Pinpoint the cell where the given text exists, returning its [X, Y] midpoint coordinate. 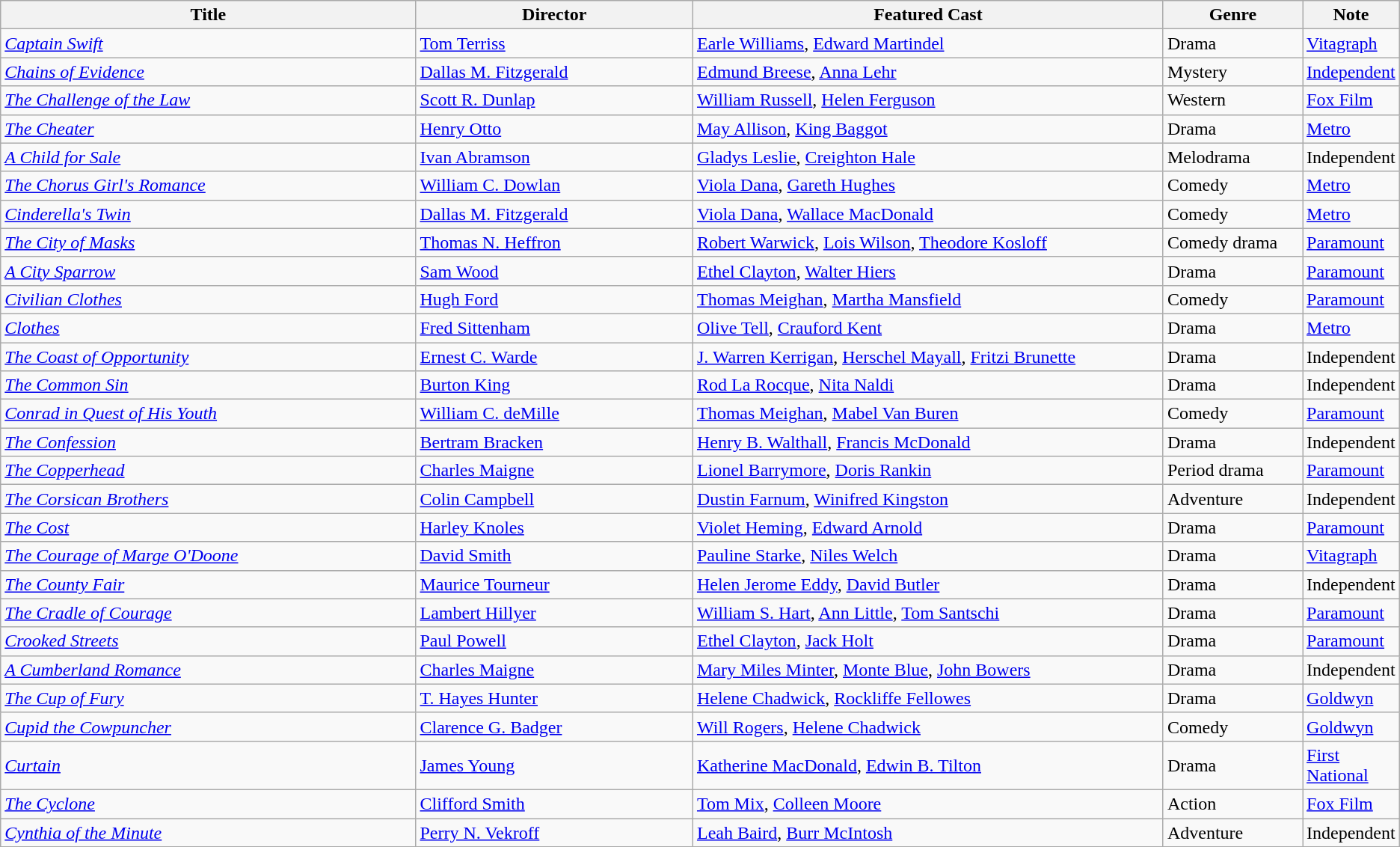
A Cumberland Romance [208, 670]
Thomas Meighan, Mabel Van Buren [927, 414]
T. Hayes Hunter [554, 698]
The County Fair [208, 584]
The Copperhead [208, 471]
Crooked Streets [208, 641]
Sam Wood [554, 271]
A Child for Sale [208, 157]
Bertram Bracken [554, 442]
Helene Chadwick, Rockliffe Fellowes [927, 698]
Civilian Clothes [208, 299]
Ethel Clayton, Jack Holt [927, 641]
Tom Mix, Colleen Moore [927, 804]
The Cyclone [208, 804]
William C. Dowlan [554, 186]
Will Rogers, Helene Chadwick [927, 727]
Henry B. Walthall, Francis McDonald [927, 442]
Rod La Rocque, Nita Naldi [927, 385]
The Cup of Fury [208, 698]
Perry N. Vekroff [554, 833]
Hugh Ford [554, 299]
Comedy drama [1232, 242]
Featured Cast [927, 15]
The Coast of Opportunity [208, 357]
Leah Baird, Burr McIntosh [927, 833]
Thomas N. Heffron [554, 242]
Burton King [554, 385]
Scott R. Dunlap [554, 100]
The Corsican Brothers [208, 499]
Fred Sittenham [554, 328]
Pauline Starke, Niles Welch [927, 556]
Western [1232, 100]
Gladys Leslie, Creighton Hale [927, 157]
Robert Warwick, Lois Wilson, Theodore Kosloff [927, 242]
Chains of Evidence [208, 72]
Olive Tell, Crauford Kent [927, 328]
Paul Powell [554, 641]
Lionel Barrymore, Doris Rankin [927, 471]
William Russell, Helen Ferguson [927, 100]
Ethel Clayton, Walter Hiers [927, 271]
The Cost [208, 528]
The Cheater [208, 129]
The Cradle of Courage [208, 613]
Helen Jerome Eddy, David Butler [927, 584]
Cinderella's Twin [208, 214]
Ernest C. Warde [554, 357]
Director [554, 15]
Edmund Breese, Anna Lehr [927, 72]
Earle Williams, Edward Martindel [927, 43]
Clothes [208, 328]
Maurice Tourneur [554, 584]
Period drama [1232, 471]
David Smith [554, 556]
Dustin Farnum, Winifred Kingston [927, 499]
The Confession [208, 442]
Tom Terriss [554, 43]
Mystery [1232, 72]
Captain Swift [208, 43]
Clifford Smith [554, 804]
The Courage of Marge O'Doone [208, 556]
Melodrama [1232, 157]
The Chorus Girl's Romance [208, 186]
Viola Dana, Wallace MacDonald [927, 214]
Harley Knoles [554, 528]
William S. Hart, Ann Little, Tom Santschi [927, 613]
Ivan Abramson [554, 157]
Genre [1232, 15]
Lambert Hillyer [554, 613]
Action [1232, 804]
Colin Campbell [554, 499]
Viola Dana, Gareth Hughes [927, 186]
J. Warren Kerrigan, Herschel Mayall, Fritzi Brunette [927, 357]
Title [208, 15]
Katherine MacDonald, Edwin B. Tilton [927, 765]
Henry Otto [554, 129]
Cynthia of the Minute [208, 833]
The City of Masks [208, 242]
Conrad in Quest of His Youth [208, 414]
May Allison, King Baggot [927, 129]
The Common Sin [208, 385]
Note [1351, 15]
First National [1351, 765]
Violet Heming, Edward Arnold [927, 528]
Cupid the Cowpuncher [208, 727]
James Young [554, 765]
Thomas Meighan, Martha Mansfield [927, 299]
Curtain [208, 765]
The Challenge of the Law [208, 100]
A City Sparrow [208, 271]
Clarence G. Badger [554, 727]
William C. deMille [554, 414]
Mary Miles Minter, Monte Blue, John Bowers [927, 670]
